Return the [X, Y] coordinate for the center point of the cell that contains the specified text.  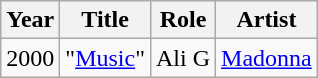
Madonna [267, 58]
Artist [267, 20]
2000 [30, 58]
Title [106, 20]
Ali G [182, 58]
"Music" [106, 58]
Role [182, 20]
Year [30, 20]
